Identify which cell holds the provided text, then report its [X, Y] central coordinate. 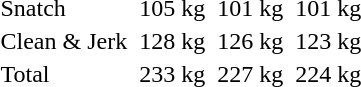
126 kg [250, 41]
128 kg [172, 41]
